Identify which cell holds the provided text, then report its (X, Y) central coordinate. 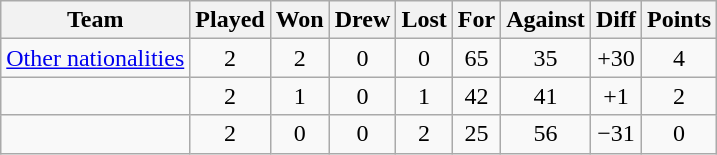
Lost (424, 20)
Team (96, 20)
Diff (616, 20)
41 (546, 96)
+30 (616, 58)
Against (546, 20)
25 (476, 134)
−31 (616, 134)
65 (476, 58)
35 (546, 58)
4 (678, 58)
56 (546, 134)
42 (476, 96)
Points (678, 20)
Won (300, 20)
Drew (362, 20)
Played (230, 20)
For (476, 20)
Other nationalities (96, 58)
+1 (616, 96)
